Pinpoint the cell where the given text exists, returning its (x, y) midpoint coordinate. 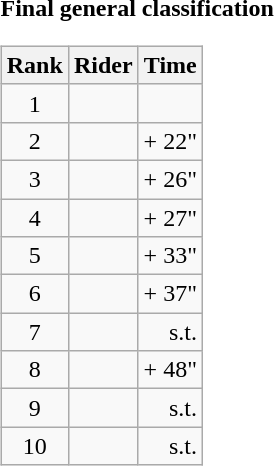
10 (34, 446)
6 (34, 294)
3 (34, 179)
4 (34, 217)
+ 33" (170, 256)
+ 48" (170, 370)
+ 26" (170, 179)
+ 22" (170, 141)
1 (34, 103)
+ 27" (170, 217)
2 (34, 141)
9 (34, 408)
+ 37" (170, 294)
Rank (34, 65)
Rider (103, 65)
7 (34, 332)
8 (34, 370)
5 (34, 256)
Time (170, 65)
